Locate the cell with the specified text and output its [X, Y] center coordinate. 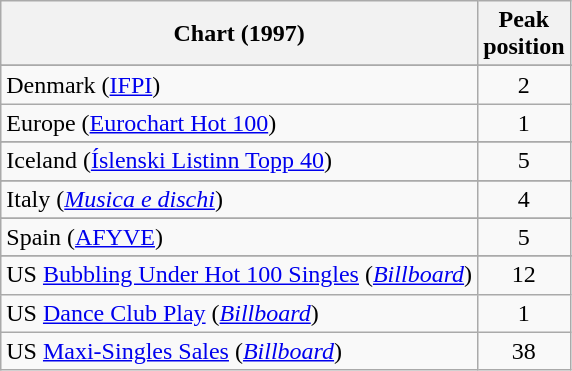
Europe (Eurochart Hot 100) [240, 123]
Italy (Musica e dischi) [240, 199]
Peakposition [524, 34]
12 [524, 275]
Chart (1997) [240, 34]
Denmark (IFPI) [240, 85]
US Bubbling Under Hot 100 Singles (Billboard) [240, 275]
US Maxi-Singles Sales (Billboard) [240, 351]
4 [524, 199]
Spain (AFYVE) [240, 237]
Iceland (Íslenski Listinn Topp 40) [240, 161]
US Dance Club Play (Billboard) [240, 313]
2 [524, 85]
38 [524, 351]
